Capture the cell that displays the provided text and extract its (x, y) central coordinate. 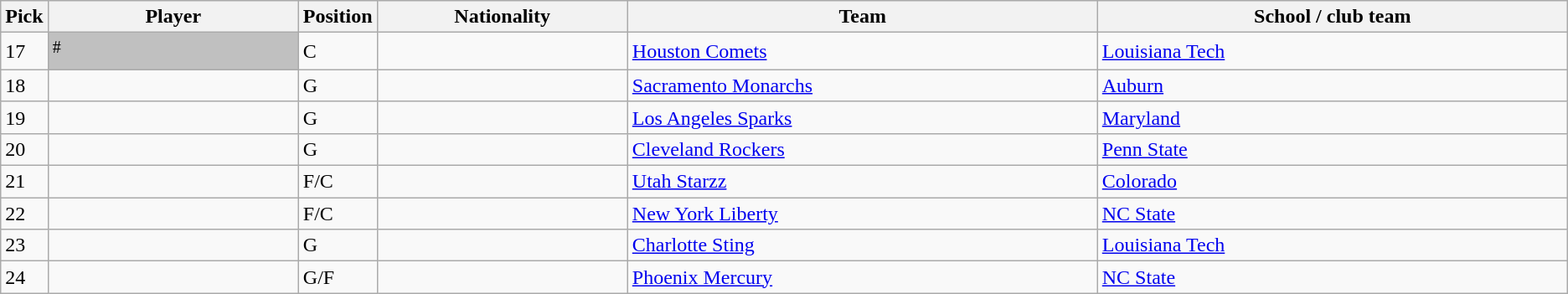
# (173, 52)
24 (24, 277)
Auburn (1332, 85)
Maryland (1332, 117)
21 (24, 182)
20 (24, 149)
Houston Comets (863, 52)
Colorado (1332, 182)
Utah Starzz (863, 182)
23 (24, 245)
Pick (24, 17)
Phoenix Mercury (863, 277)
22 (24, 214)
17 (24, 52)
Sacramento Monarchs (863, 85)
19 (24, 117)
New York Liberty (863, 214)
Penn State (1332, 149)
Cleveland Rockers (863, 149)
G/F (338, 277)
School / club team (1332, 17)
Player (173, 17)
Position (338, 17)
Los Angeles Sparks (863, 117)
18 (24, 85)
C (338, 52)
Nationality (503, 17)
Team (863, 17)
Charlotte Sting (863, 245)
